For the text-containing cell, return its midpoint in [X, Y] coordinate format. 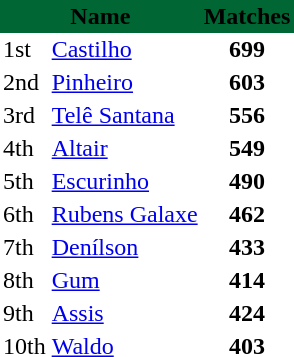
Matches [248, 16]
4th [24, 148]
Gum [125, 280]
Assis [125, 314]
462 [248, 214]
Telê Santana [125, 116]
2nd [24, 82]
433 [248, 248]
7th [24, 248]
603 [248, 82]
Escurinho [125, 182]
490 [248, 182]
Denílson [125, 248]
Altair [125, 148]
Castilho [125, 50]
1st [24, 50]
6th [24, 214]
3rd [24, 116]
424 [248, 314]
Rubens Galaxe [125, 214]
8th [24, 280]
Pinheiro [125, 82]
414 [248, 280]
556 [248, 116]
9th [24, 314]
5th [24, 182]
699 [248, 50]
Name [100, 16]
549 [248, 148]
